Detect which cell encompasses the target text, then output its (x, y) center coordinate. 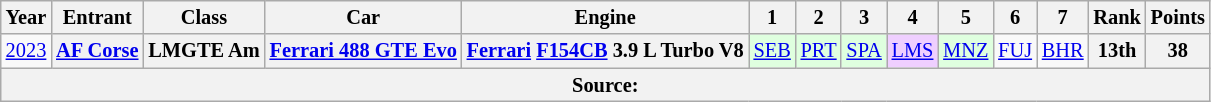
Entrant (97, 17)
Car (364, 17)
5 (966, 17)
3 (864, 17)
BHR (1063, 51)
38 (1178, 51)
LMS (913, 51)
LMGTE Am (204, 51)
MNZ (966, 51)
Class (204, 17)
2 (819, 17)
SPA (864, 51)
Points (1178, 17)
FUJ (1015, 51)
SEB (772, 51)
6 (1015, 17)
13th (1118, 51)
Year (26, 17)
2023 (26, 51)
Source: (606, 85)
7 (1063, 17)
Ferrari 488 GTE Evo (364, 51)
4 (913, 17)
AF Corse (97, 51)
Engine (606, 17)
1 (772, 17)
PRT (819, 51)
Ferrari F154CB 3.9 L Turbo V8 (606, 51)
Rank (1118, 17)
